Find where the given text appears and provide that cell's center as (X, Y) coordinate. 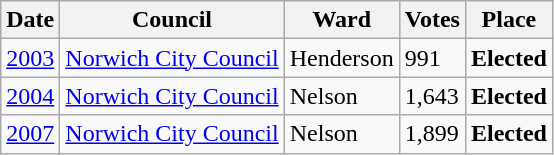
Date (30, 20)
2003 (30, 58)
Henderson (342, 58)
2007 (30, 134)
Votes (432, 20)
2004 (30, 96)
Council (172, 20)
Ward (342, 20)
Place (508, 20)
1,899 (432, 134)
1,643 (432, 96)
991 (432, 58)
